From the cell containing the given text, extract its center point as (X, Y) coordinate. 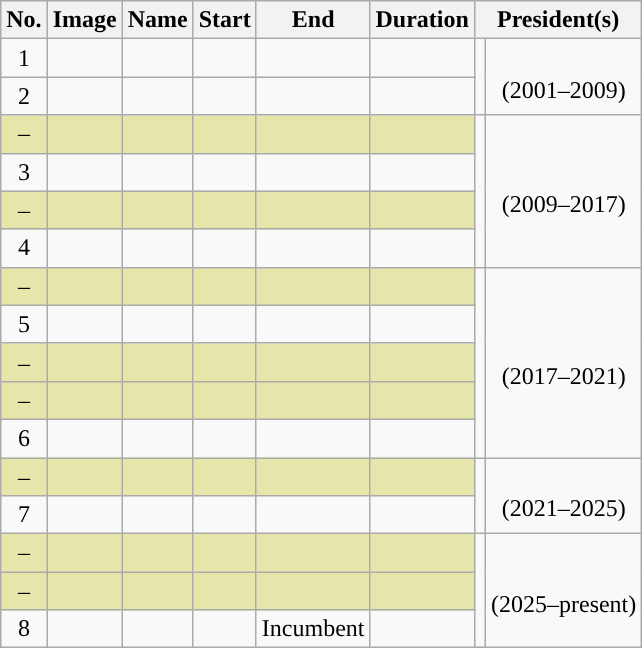
(2009–2017) (563, 191)
6 (24, 438)
End (313, 20)
Incumbent (313, 629)
(2025–present) (563, 591)
4 (24, 248)
(2021–2025) (563, 496)
(2001–2009) (563, 77)
8 (24, 629)
1 (24, 58)
5 (24, 324)
2 (24, 96)
Image (84, 20)
(2017–2021) (563, 362)
Start (224, 20)
3 (24, 172)
President(s) (558, 20)
Duration (422, 20)
No. (24, 20)
Name (158, 20)
7 (24, 515)
